Capture the cell that displays the provided text and extract its (x, y) central coordinate. 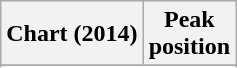
Peakposition (189, 34)
Chart (2014) (72, 34)
